Find where the given text appears and provide that cell's center as (X, Y) coordinate. 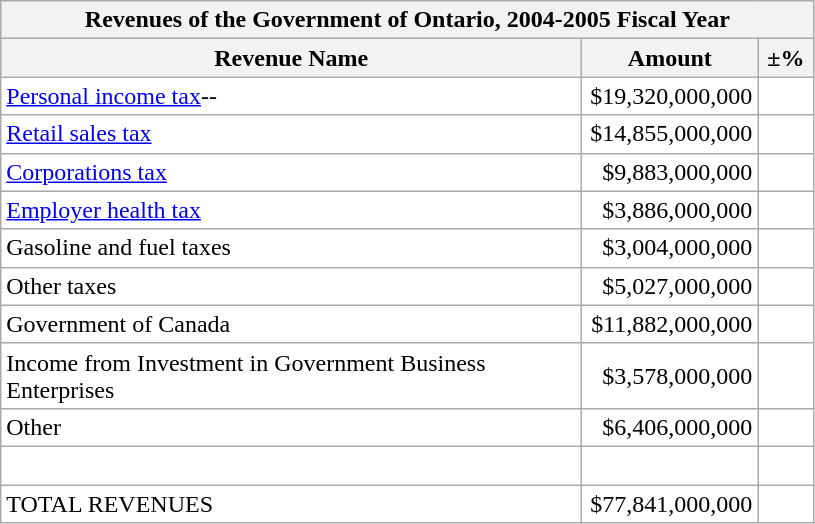
$19,320,000,000 (670, 96)
Other taxes (292, 286)
±% (786, 58)
$11,882,000,000 (670, 324)
Income from Investment in Government Business Enterprises (292, 376)
Government of Canada (292, 324)
Employer health tax (292, 210)
Gasoline and fuel taxes (292, 248)
Retail sales tax (292, 134)
Revenues of the Government of Ontario, 2004-2005 Fiscal Year (408, 20)
$6,406,000,000 (670, 427)
$14,855,000,000 (670, 134)
Revenue Name (292, 58)
Other (292, 427)
$3,886,000,000 (670, 210)
$9,883,000,000 (670, 172)
$5,027,000,000 (670, 286)
Corporations tax (292, 172)
TOTAL REVENUES (292, 503)
$3,004,000,000 (670, 248)
Amount (670, 58)
$3,578,000,000 (670, 376)
$77,841,000,000 (670, 503)
Personal income tax-- (292, 96)
